From the cell containing the given text, extract its center point as (x, y) coordinate. 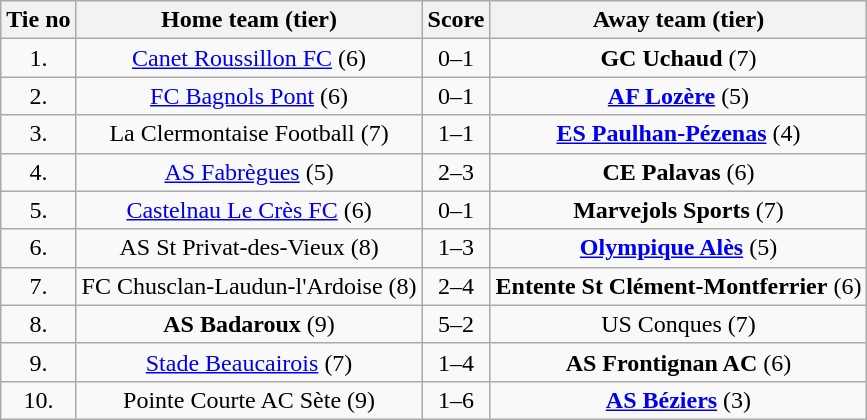
FC Chusclan-Laudun-l'Ardoise (8) (249, 286)
8. (38, 324)
AS Frontignan AC (6) (678, 362)
AS Badaroux (9) (249, 324)
5–2 (456, 324)
Score (456, 20)
CE Palavas (6) (678, 172)
7. (38, 286)
FC Bagnols Pont (6) (249, 96)
US Conques (7) (678, 324)
4. (38, 172)
AS Béziers (3) (678, 400)
2–3 (456, 172)
GC Uchaud (7) (678, 58)
2. (38, 96)
1–1 (456, 134)
10. (38, 400)
Marvejols Sports (7) (678, 210)
Away team (tier) (678, 20)
5. (38, 210)
2–4 (456, 286)
Castelnau Le Crès FC (6) (249, 210)
1–6 (456, 400)
Olympique Alès (5) (678, 248)
Stade Beaucairois (7) (249, 362)
1–3 (456, 248)
3. (38, 134)
AF Lozère (5) (678, 96)
1. (38, 58)
6. (38, 248)
9. (38, 362)
1–4 (456, 362)
Home team (tier) (249, 20)
AS Fabrègues (5) (249, 172)
Tie no (38, 20)
Pointe Courte AC Sète (9) (249, 400)
Entente St Clément-Montferrier (6) (678, 286)
AS St Privat-des-Vieux (8) (249, 248)
ES Paulhan-Pézenas (4) (678, 134)
La Clermontaise Football (7) (249, 134)
Canet Roussillon FC (6) (249, 58)
